For the text-containing cell, return its midpoint in [X, Y] coordinate format. 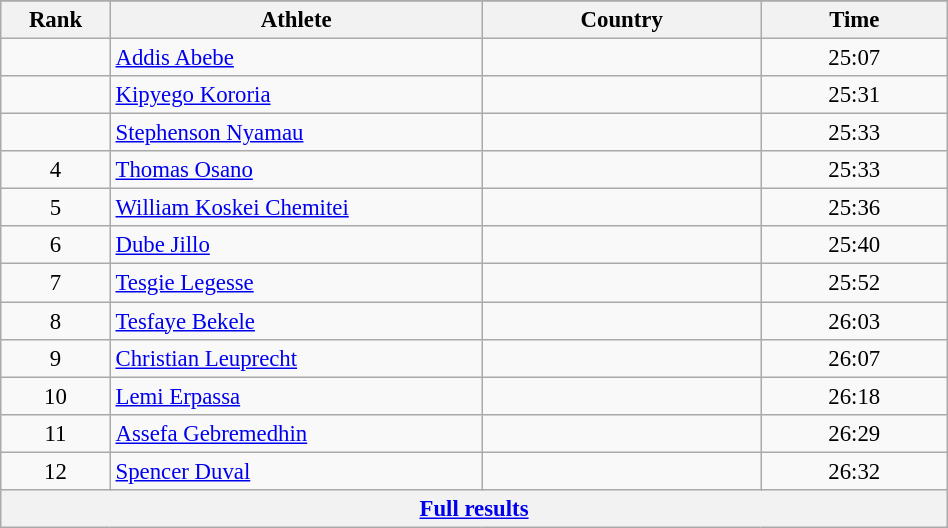
25:40 [854, 245]
26:07 [854, 358]
7 [56, 283]
Kipyego Kororia [296, 95]
Athlete [296, 20]
25:52 [854, 283]
25:31 [854, 95]
10 [56, 396]
8 [56, 321]
William Koskei Chemitei [296, 208]
Spencer Duval [296, 471]
25:36 [854, 208]
Country [622, 20]
25:07 [854, 58]
Dube Jillo [296, 245]
26:29 [854, 433]
26:03 [854, 321]
6 [56, 245]
Addis Abebe [296, 58]
4 [56, 170]
Rank [56, 20]
11 [56, 433]
Tesgie Legesse [296, 283]
Christian Leuprecht [296, 358]
5 [56, 208]
Tesfaye Bekele [296, 321]
Thomas Osano [296, 170]
Full results [474, 509]
Time [854, 20]
12 [56, 471]
Stephenson Nyamau [296, 133]
Assefa Gebremedhin [296, 433]
26:32 [854, 471]
9 [56, 358]
26:18 [854, 396]
Lemi Erpassa [296, 396]
